For the text-containing cell, return its midpoint in (X, Y) coordinate format. 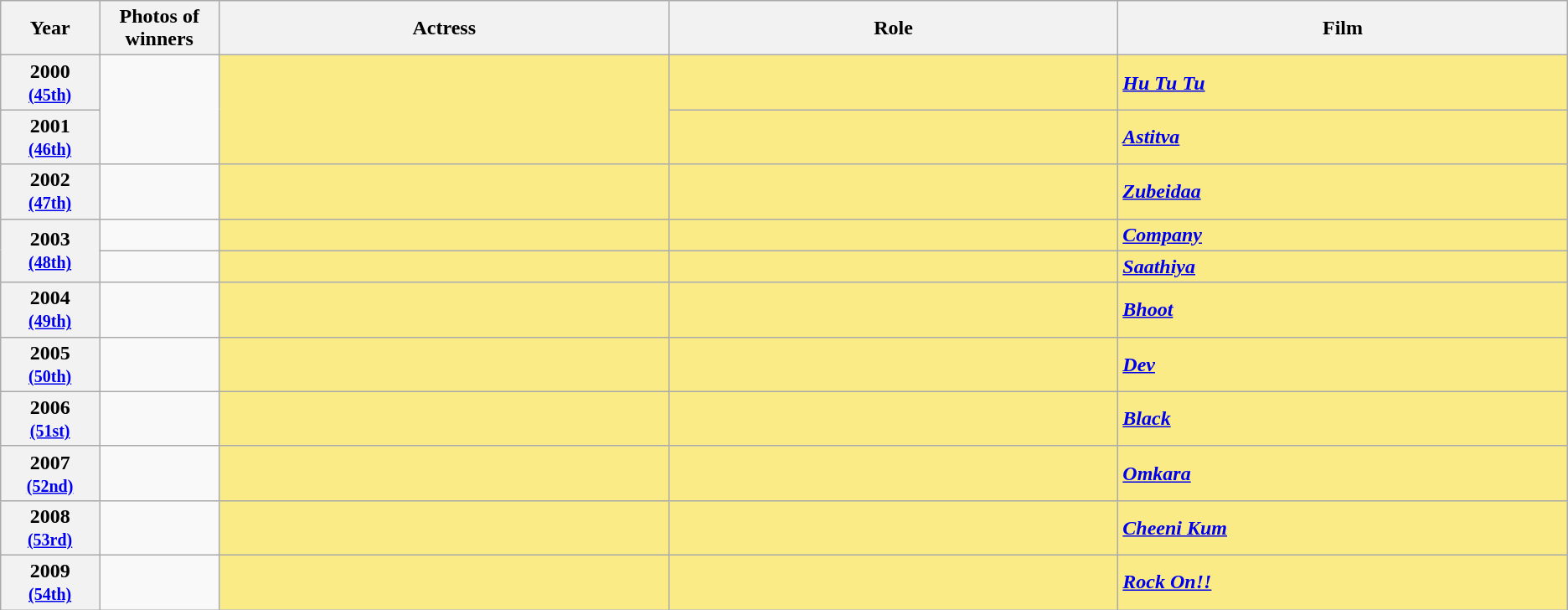
Astitva (1343, 137)
Rock On!! (1343, 582)
Company (1343, 235)
2007 (52nd) (50, 473)
Omkara (1343, 473)
2009 (54th) (50, 582)
Dev (1343, 364)
2002 (47th) (50, 191)
2005 (50th) (50, 364)
Black (1343, 419)
Bhoot (1343, 310)
Zubeidaa (1343, 191)
2004 (49th) (50, 310)
2008 (53rd) (50, 528)
Year (50, 28)
Photos of winners (159, 28)
2000 (45th) (50, 82)
2003 (48th) (50, 251)
2006 (51st) (50, 419)
Film (1343, 28)
2001 (46th) (50, 137)
Saathiya (1343, 266)
Actress (444, 28)
Role (893, 28)
Cheeni Kum (1343, 528)
Hu Tu Tu (1343, 82)
